Detect which cell encompasses the target text, then output its [X, Y] center coordinate. 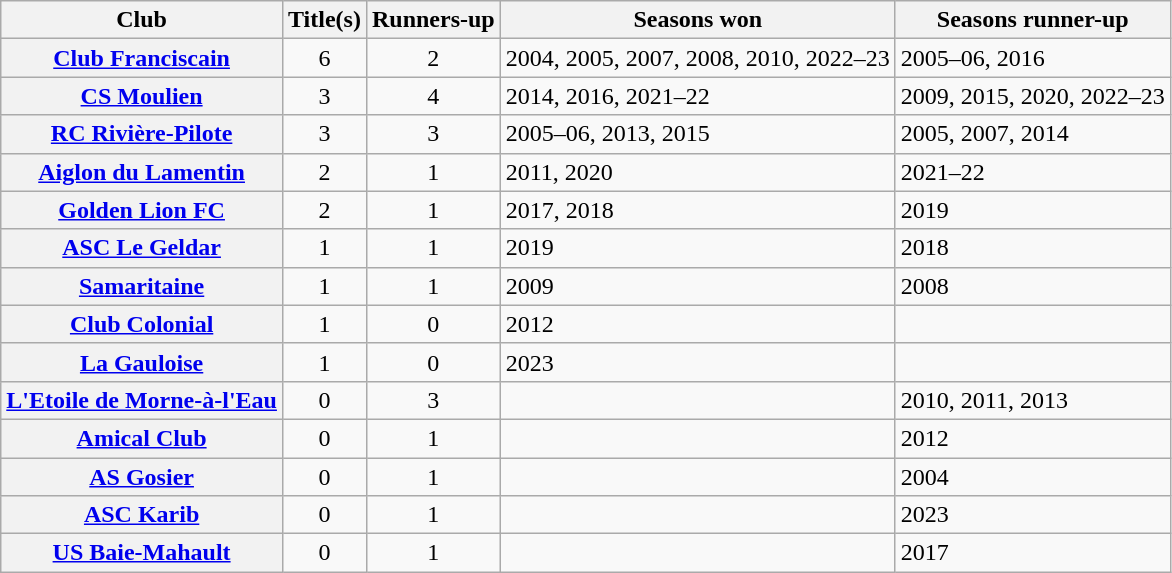
2004 [1032, 477]
RC Rivière-Pilote [142, 134]
Amical Club [142, 438]
6 [324, 58]
2008 [1032, 286]
Golden Lion FC [142, 210]
2009 [698, 286]
2010, 2011, 2013 [1032, 400]
Samaritaine [142, 286]
2011, 2020 [698, 172]
L'Etoile de Morne-à-l'Eau [142, 400]
ASC Le Geldar [142, 248]
2021–22 [1032, 172]
2005–06, 2013, 2015 [698, 134]
Seasons won [698, 20]
ASC Karib [142, 515]
Seasons runner-up [1032, 20]
2005, 2007, 2014 [1032, 134]
Club Colonial [142, 324]
US Baie-Mahault [142, 553]
2017, 2018 [698, 210]
Runners-up [433, 20]
La Gauloise [142, 362]
Club [142, 20]
4 [433, 96]
AS Gosier [142, 477]
2005–06, 2016 [1032, 58]
Title(s) [324, 20]
2018 [1032, 248]
Aiglon du Lamentin [142, 172]
2017 [1032, 553]
Club Franciscain [142, 58]
2014, 2016, 2021–22 [698, 96]
CS Moulien [142, 96]
2004, 2005, 2007, 2008, 2010, 2022–23 [698, 58]
2009, 2015, 2020, 2022–23 [1032, 96]
